Output the (x, y) coordinate of the center of the cell containing the given text.  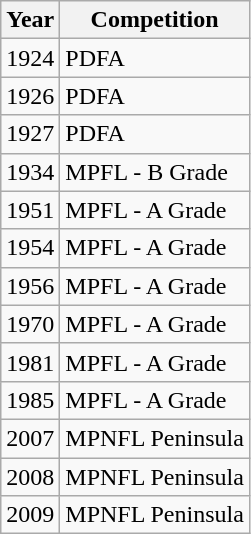
1970 (30, 324)
2007 (30, 438)
1956 (30, 286)
1981 (30, 362)
1954 (30, 248)
MPFL - B Grade (155, 172)
1927 (30, 134)
1924 (30, 58)
2009 (30, 515)
1934 (30, 172)
2008 (30, 477)
Competition (155, 20)
1985 (30, 400)
Year (30, 20)
1926 (30, 96)
1951 (30, 210)
